Identify which cell holds the provided text, then report its (x, y) central coordinate. 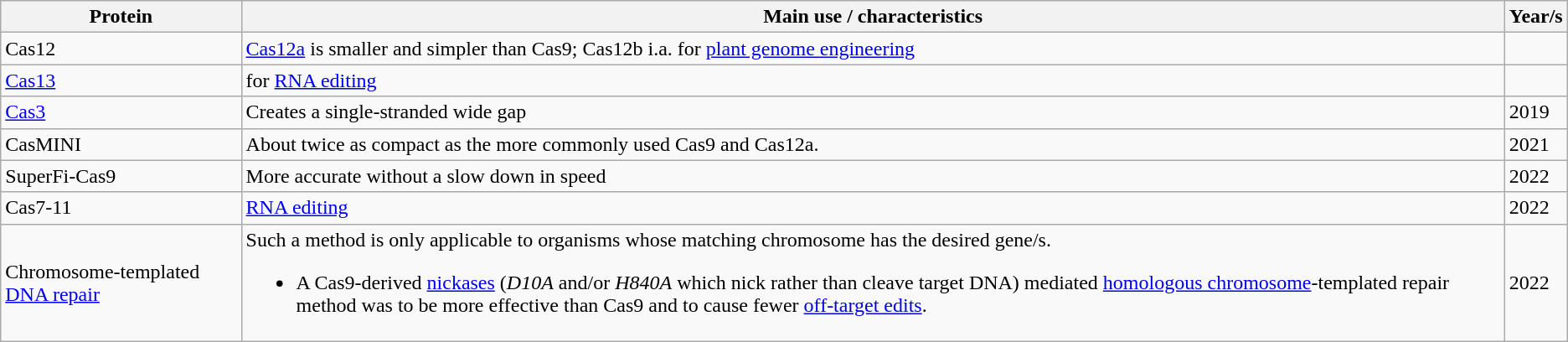
Creates a single-stranded wide gap (873, 112)
More accurate without a slow down in speed (873, 176)
for RNA editing (873, 80)
RNA editing (873, 208)
About twice as compact as the more commonly used Cas9 and Cas12a. (873, 144)
Chromosome-templated DNA repair (121, 282)
CasMINI (121, 144)
Cas7-11 (121, 208)
Year/s (1536, 17)
Protein (121, 17)
2021 (1536, 144)
2019 (1536, 112)
Cas13 (121, 80)
Cas12 (121, 49)
Main use / characteristics (873, 17)
Cas12a is smaller and simpler than Cas9; Cas12b i.a. for plant genome engineering (873, 49)
SuperFi-Cas9 (121, 176)
Cas3 (121, 112)
